Find where the given text appears and provide that cell's center as (x, y) coordinate. 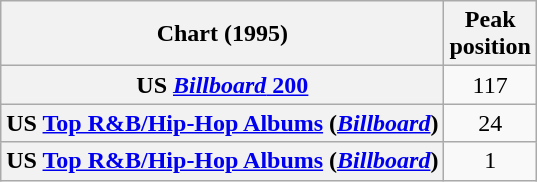
117 (490, 85)
1 (490, 161)
Chart (1995) (222, 34)
Peakposition (490, 34)
US Billboard 200 (222, 85)
24 (490, 123)
